Return [x, y] of the center of cell containing provided text 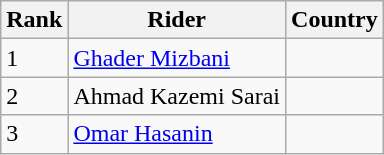
Ahmad Kazemi Sarai [177, 96]
Rider [177, 20]
3 [34, 134]
Ghader Mizbani [177, 58]
Rank [34, 20]
2 [34, 96]
Country [335, 20]
Omar Hasanin [177, 134]
1 [34, 58]
